Find where the given text appears and provide that cell's center as [X, Y] coordinate. 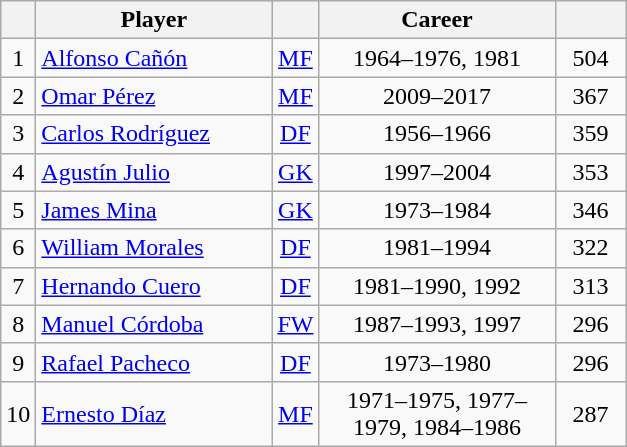
Agustín Julio [154, 172]
Alfonso Cañón [154, 58]
313 [590, 286]
Career [437, 20]
1997–2004 [437, 172]
6 [18, 248]
1987–1993, 1997 [437, 324]
359 [590, 134]
9 [18, 362]
8 [18, 324]
Manuel Córdoba [154, 324]
353 [590, 172]
Carlos Rodríguez [154, 134]
1964–1976, 1981 [437, 58]
Ernesto Díaz [154, 414]
3 [18, 134]
7 [18, 286]
1981–1990, 1992 [437, 286]
1981–1994 [437, 248]
4 [18, 172]
1956–1966 [437, 134]
287 [590, 414]
William Morales [154, 248]
FW [296, 324]
322 [590, 248]
1973–1984 [437, 210]
Omar Pérez [154, 96]
James Mina [154, 210]
Hernando Cuero [154, 286]
2 [18, 96]
Player [154, 20]
2009–2017 [437, 96]
1 [18, 58]
10 [18, 414]
1973–1980 [437, 362]
Rafael Pacheco [154, 362]
5 [18, 210]
346 [590, 210]
1971–1975, 1977–1979, 1984–1986 [437, 414]
504 [590, 58]
367 [590, 96]
